Extract the [x, y] coordinate from the center of the cell holding the provided text.  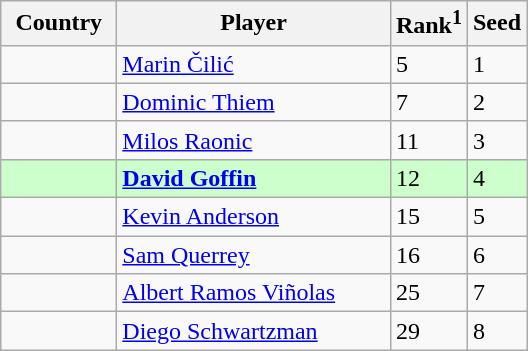
11 [428, 140]
16 [428, 255]
Rank1 [428, 24]
29 [428, 331]
2 [496, 102]
Milos Raonic [254, 140]
Dominic Thiem [254, 102]
Seed [496, 24]
1 [496, 64]
6 [496, 255]
Player [254, 24]
15 [428, 217]
David Goffin [254, 178]
12 [428, 178]
Country [59, 24]
Diego Schwartzman [254, 331]
3 [496, 140]
8 [496, 331]
4 [496, 178]
Sam Querrey [254, 255]
Albert Ramos Viñolas [254, 293]
Kevin Anderson [254, 217]
Marin Čilić [254, 64]
25 [428, 293]
